Extract the (x, y) coordinate from the center of the cell holding the provided text.  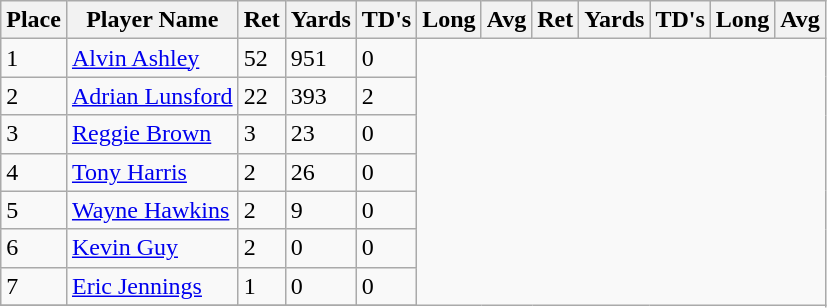
23 (320, 134)
Tony Harris (152, 172)
5 (34, 210)
52 (262, 58)
Place (34, 20)
4 (34, 172)
9 (320, 210)
Wayne Hawkins (152, 210)
Kevin Guy (152, 248)
22 (262, 96)
951 (320, 58)
26 (320, 172)
Adrian Lunsford (152, 96)
7 (34, 286)
Reggie Brown (152, 134)
6 (34, 248)
Alvin Ashley (152, 58)
393 (320, 96)
Player Name (152, 20)
Eric Jennings (152, 286)
